Extract the (X, Y) coordinate from the center of the cell holding the provided text.  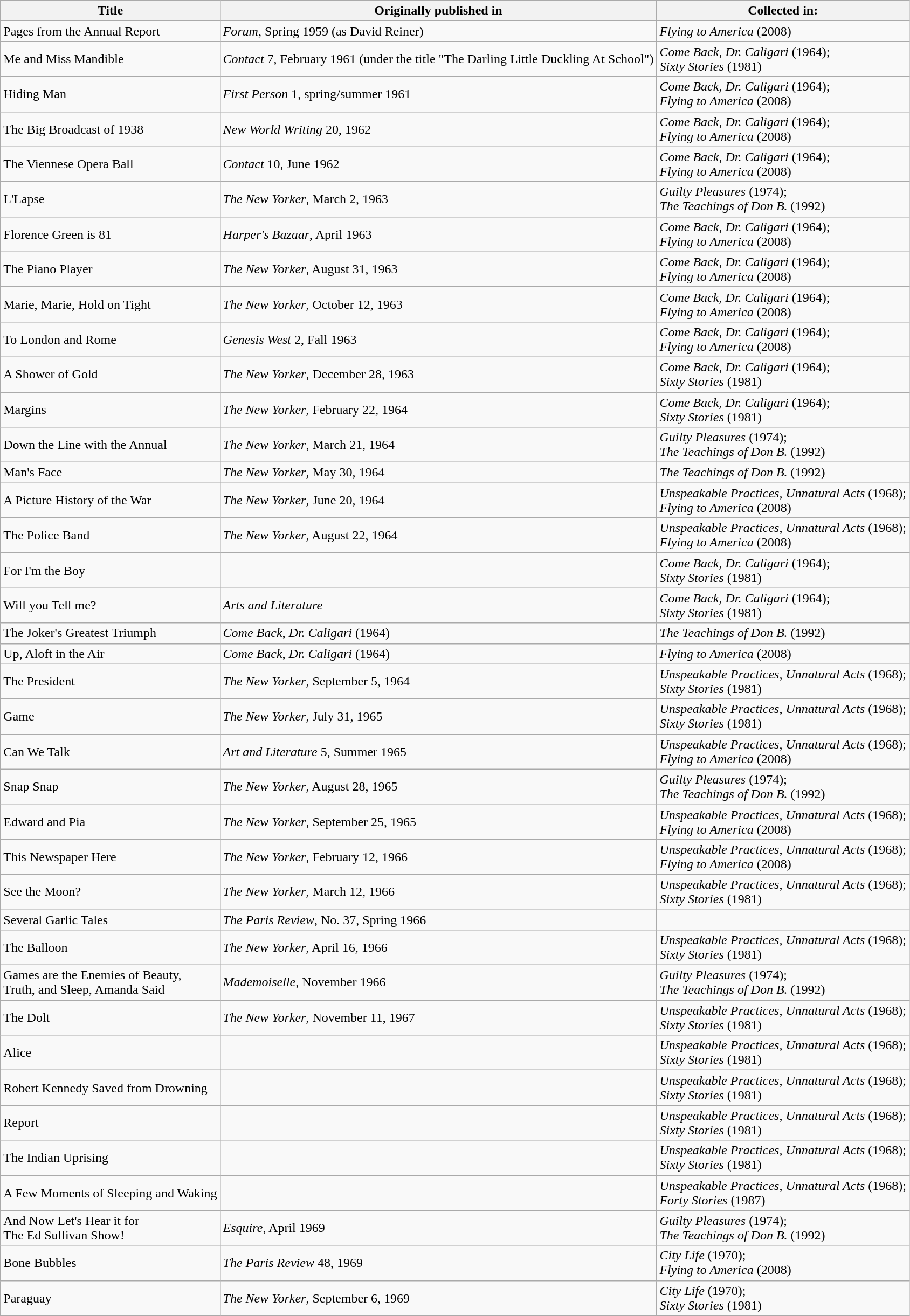
City Life (1970);Flying to America (2008) (783, 1263)
Contact 10, June 1962 (438, 164)
The Joker's Greatest Triumph (110, 633)
Report (110, 1123)
The New Yorker, December 28, 1963 (438, 374)
For I'm the Boy (110, 570)
The New Yorker, April 16, 1966 (438, 947)
New World Writing 20, 1962 (438, 129)
Mademoiselle, November 1966 (438, 983)
Game (110, 717)
The Paris Review, No. 37, Spring 1966 (438, 920)
The Balloon (110, 947)
Up, Aloft in the Air (110, 654)
A Shower of Gold (110, 374)
The New Yorker, May 30, 1964 (438, 473)
The New Yorker, March 12, 1966 (438, 891)
The New Yorker, June 20, 1964 (438, 500)
The Indian Uprising (110, 1158)
Down the Line with the Annual (110, 445)
See the Moon? (110, 891)
L'Lapse (110, 199)
Man's Face (110, 473)
To London and Rome (110, 340)
Pages from the Annual Report (110, 31)
Snap Snap (110, 787)
The New Yorker, March 21, 1964 (438, 445)
The Piano Player (110, 269)
Arts and Literature (438, 606)
The New Yorker, August 22, 1964 (438, 536)
The President (110, 681)
The Paris Review 48, 1969 (438, 1263)
Hiding Man (110, 94)
Me and Miss Mandible (110, 59)
Marie, Marie, Hold on Tight (110, 304)
The New Yorker, September 6, 1969 (438, 1298)
Bone Bubbles (110, 1263)
A Few Moments of Sleeping and Waking (110, 1193)
Robert Kennedy Saved from Drowning (110, 1088)
Genesis West 2, Fall 1963 (438, 340)
The New Yorker, November 11, 1967 (438, 1017)
The Police Band (110, 536)
The New Yorker, September 5, 1964 (438, 681)
Originally published in (438, 11)
Forum, Spring 1959 (as David Reiner) (438, 31)
Esquire, April 1969 (438, 1228)
The New Yorker, October 12, 1963 (438, 304)
First Person 1, spring/summer 1961 (438, 94)
A Picture History of the War (110, 500)
The Big Broadcast of 1938 (110, 129)
Several Garlic Tales (110, 920)
The Viennese Opera Ball (110, 164)
City Life (1970);Sixty Stories (1981) (783, 1298)
This Newspaper Here (110, 857)
And Now Let's Hear it forThe Ed Sullivan Show! (110, 1228)
Can We Talk (110, 751)
Paraguay (110, 1298)
Unspeakable Practices, Unnatural Acts (1968);Forty Stories (1987) (783, 1193)
Will you Tell me? (110, 606)
Art and Literature 5, Summer 1965 (438, 751)
The New Yorker, July 31, 1965 (438, 717)
Florence Green is 81 (110, 234)
Harper's Bazaar, April 1963 (438, 234)
The Dolt (110, 1017)
The New Yorker, February 12, 1966 (438, 857)
The New Yorker, August 28, 1965 (438, 787)
Margins (110, 410)
The New Yorker, February 22, 1964 (438, 410)
Title (110, 11)
The New Yorker, March 2, 1963 (438, 199)
The New Yorker, September 25, 1965 (438, 821)
Alice (110, 1053)
Collected in: (783, 11)
The New Yorker, August 31, 1963 (438, 269)
Edward and Pia (110, 821)
Games are the Enemies of Beauty,Truth, and Sleep, Amanda Said (110, 983)
Contact 7, February 1961 (under the title "The Darling Little Duckling At School") (438, 59)
